From the cell containing the given text, extract its center point as (x, y) coordinate. 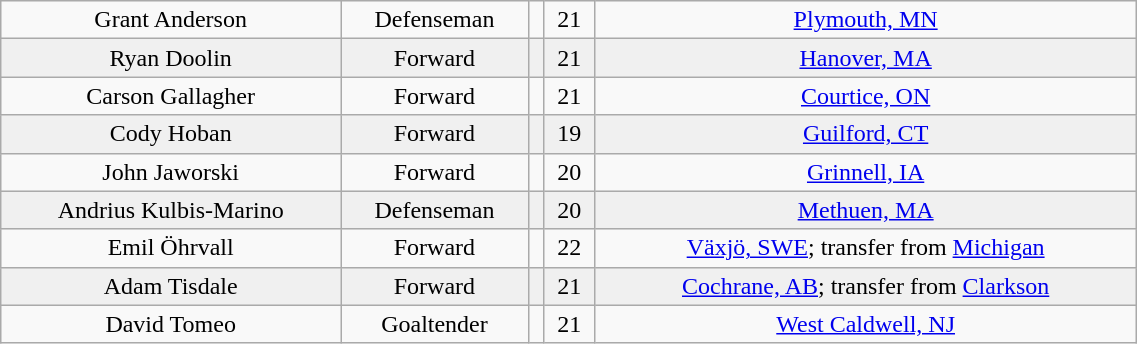
Grant Anderson (171, 20)
Hanover, MA (865, 58)
Växjö, SWE; transfer from Michigan (865, 248)
19 (569, 134)
Adam Tisdale (171, 286)
John Jaworski (171, 172)
Methuen, MA (865, 210)
22 (569, 248)
Andrius Kulbis-Marino (171, 210)
Grinnell, IA (865, 172)
Carson Gallagher (171, 96)
Guilford, CT (865, 134)
Goaltender (435, 324)
Cochrane, AB; transfer from Clarkson (865, 286)
Cody Hoban (171, 134)
Courtice, ON (865, 96)
Plymouth, MN (865, 20)
West Caldwell, NJ (865, 324)
Emil Öhrvall (171, 248)
Ryan Doolin (171, 58)
David Tomeo (171, 324)
